Locate the cell with the specified text and output its (x, y) center coordinate. 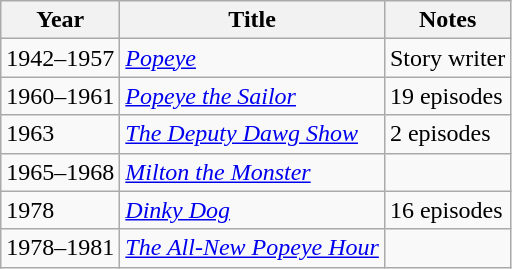
Milton the Monster (252, 172)
1978 (60, 210)
Popeye the Sailor (252, 96)
Year (60, 20)
1963 (60, 134)
Title (252, 20)
The Deputy Dawg Show (252, 134)
19 episodes (447, 96)
2 episodes (447, 134)
Dinky Dog (252, 210)
Notes (447, 20)
Story writer (447, 58)
16 episodes (447, 210)
1960–1961 (60, 96)
1978–1981 (60, 248)
Popeye (252, 58)
1942–1957 (60, 58)
1965–1968 (60, 172)
The All-New Popeye Hour (252, 248)
